Return [X, Y] of the center of cell containing provided text 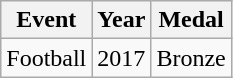
Bronze [191, 58]
2017 [122, 58]
Medal [191, 20]
Football [46, 58]
Event [46, 20]
Year [122, 20]
